Capture the cell that displays the provided text and extract its (x, y) central coordinate. 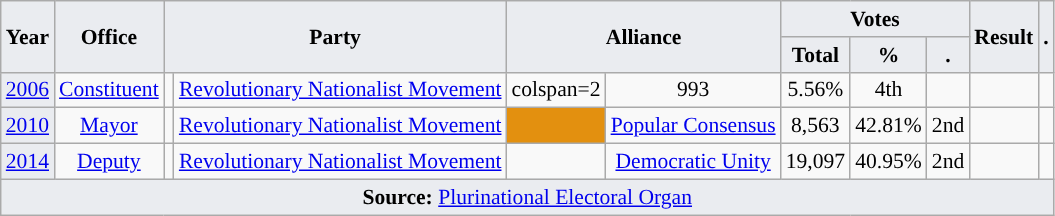
2014 (28, 162)
5.56% (816, 90)
Result (1004, 36)
Deputy (109, 162)
42.81% (888, 126)
Mayor (109, 126)
Democratic Unity (694, 162)
Votes (876, 19)
Alliance (644, 36)
% (888, 55)
2006 (28, 90)
40.95% (888, 162)
19,097 (816, 162)
Popular Consensus (694, 126)
Total (816, 55)
Year (28, 36)
Office (109, 36)
2010 (28, 126)
Source: Plurinational Electoral Organ (528, 197)
993 (694, 90)
colspan=2 (556, 90)
4th (888, 90)
Party (336, 36)
Constituent (109, 90)
8,563 (816, 126)
